For the text-containing cell, return its midpoint in (X, Y) coordinate format. 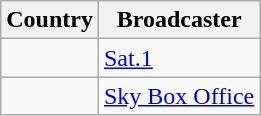
Broadcaster (178, 20)
Sat.1 (178, 58)
Sky Box Office (178, 96)
Country (50, 20)
